Return (x, y) of the center of cell containing provided text 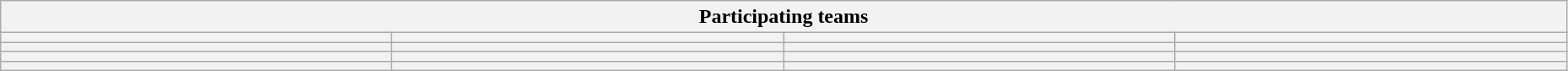
Participating teams (784, 17)
